Find where the given text appears and provide that cell's center as (X, Y) coordinate. 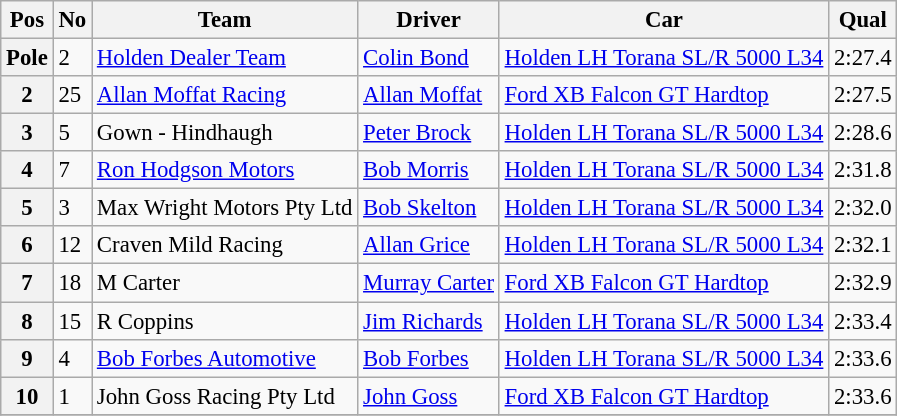
Qual (863, 20)
Pole (27, 58)
2:27.5 (863, 95)
Team (225, 20)
Pos (27, 20)
Bob Morris (429, 170)
Ron Hodgson Motors (225, 170)
6 (27, 245)
Peter Brock (429, 133)
25 (72, 95)
9 (27, 358)
2:27.4 (863, 58)
John Goss (429, 396)
Bob Skelton (429, 208)
1 (72, 396)
2:32.0 (863, 208)
Allan Moffat (429, 95)
Craven Mild Racing (225, 245)
18 (72, 283)
2:28.6 (863, 133)
John Goss Racing Pty Ltd (225, 396)
No (72, 20)
Holden Dealer Team (225, 58)
2:32.1 (863, 245)
Colin Bond (429, 58)
Allan Grice (429, 245)
Murray Carter (429, 283)
12 (72, 245)
Bob Forbes Automotive (225, 358)
15 (72, 321)
2:33.4 (863, 321)
Jim Richards (429, 321)
Bob Forbes (429, 358)
R Coppins (225, 321)
2:31.8 (863, 170)
Allan Moffat Racing (225, 95)
Driver (429, 20)
2:32.9 (863, 283)
8 (27, 321)
Gown - Hindhaugh (225, 133)
Max Wright Motors Pty Ltd (225, 208)
10 (27, 396)
Car (664, 20)
M Carter (225, 283)
